Capture the cell that displays the provided text and extract its (x, y) central coordinate. 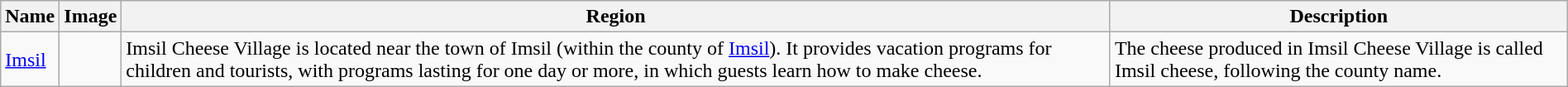
Image (91, 17)
Name (30, 17)
The cheese produced in Imsil Cheese Village is called Imsil cheese, following the county name. (1338, 60)
Description (1338, 17)
Region (616, 17)
Imsil (30, 60)
